Extract the [X, Y] coordinate from the center of the cell holding the provided text.  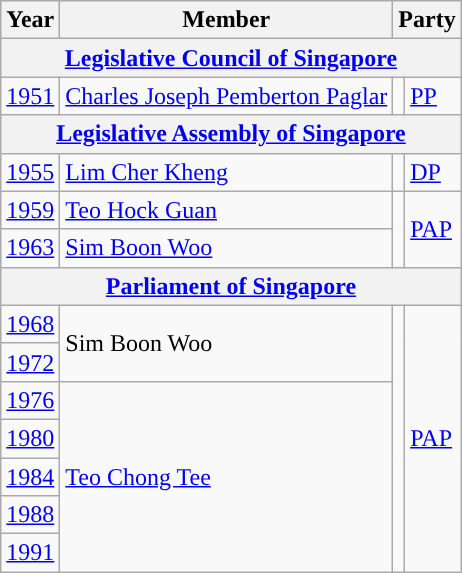
1972 [30, 362]
Charles Joseph Pemberton Paglar [226, 96]
1988 [30, 515]
1955 [30, 172]
1951 [30, 96]
Year [30, 20]
1968 [30, 324]
Teo Hock Guan [226, 210]
Parliament of Singapore [231, 286]
Party [427, 20]
1976 [30, 400]
DP [434, 172]
1991 [30, 553]
1959 [30, 210]
Legislative Assembly of Singapore [231, 134]
Member [226, 20]
1984 [30, 477]
Legislative Council of Singapore [231, 58]
PP [434, 96]
1963 [30, 248]
Lim Cher Kheng [226, 172]
Teo Chong Tee [226, 476]
1980 [30, 438]
